Provide the [x, y] coordinate of the cell's center where the given text is located.  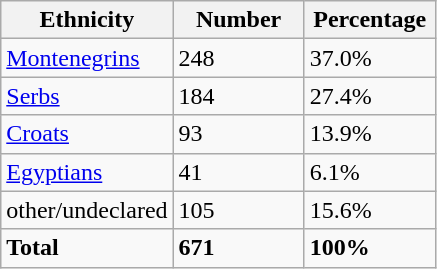
Montenegrins [87, 58]
15.6% [370, 210]
6.1% [370, 172]
Egyptians [87, 172]
Percentage [370, 20]
93 [238, 134]
248 [238, 58]
100% [370, 248]
Croats [87, 134]
37.0% [370, 58]
Number [238, 20]
27.4% [370, 96]
Serbs [87, 96]
105 [238, 210]
41 [238, 172]
Ethnicity [87, 20]
184 [238, 96]
671 [238, 248]
13.9% [370, 134]
Total [87, 248]
other/undeclared [87, 210]
